Find where the given text appears and provide that cell's center as [X, Y] coordinate. 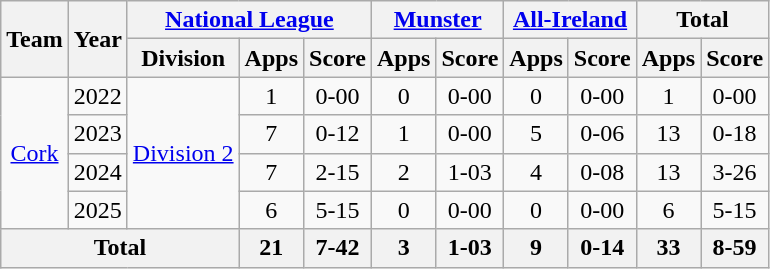
0-14 [602, 248]
2025 [98, 210]
All-Ireland [570, 20]
Year [98, 39]
7-42 [338, 248]
2022 [98, 96]
0-12 [338, 134]
8-59 [735, 248]
2-15 [338, 172]
33 [668, 248]
Team [35, 39]
2023 [98, 134]
3 [403, 248]
Cork [35, 153]
9 [536, 248]
2 [403, 172]
Division [183, 58]
Munster [437, 20]
2024 [98, 172]
3-26 [735, 172]
National League [249, 20]
4 [536, 172]
0-08 [602, 172]
0-06 [602, 134]
0-18 [735, 134]
21 [271, 248]
Division 2 [183, 153]
5 [536, 134]
